Identify which cell holds the provided text, then report its [x, y] central coordinate. 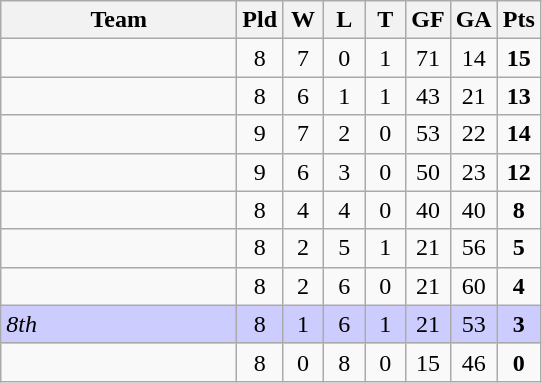
12 [518, 172]
Pld [260, 20]
43 [428, 96]
56 [474, 248]
50 [428, 172]
Pts [518, 20]
Team [119, 20]
8th [119, 324]
GF [428, 20]
22 [474, 134]
GA [474, 20]
60 [474, 286]
46 [474, 362]
L [344, 20]
13 [518, 96]
23 [474, 172]
71 [428, 58]
T [386, 20]
W [304, 20]
